Provide the [x, y] coordinate of the cell's center where the given text is located.  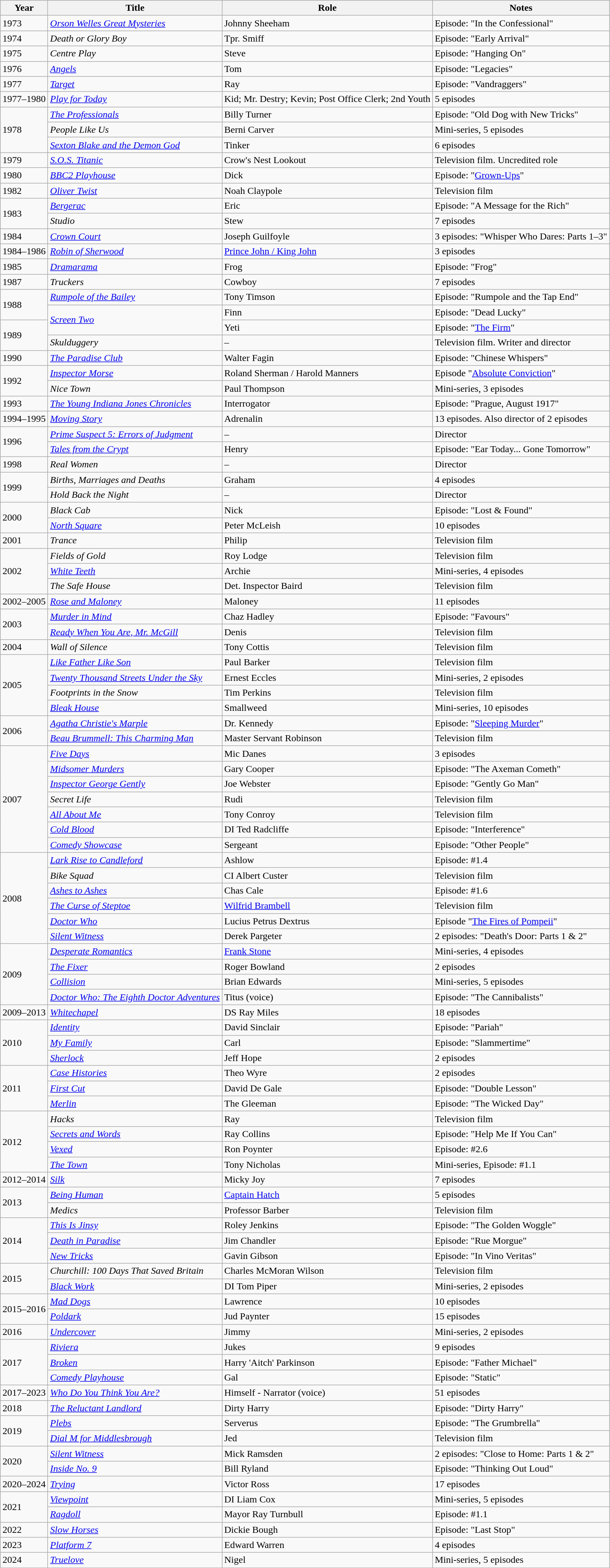
People Like Us [135, 130]
Broken [135, 1362]
Notes [521, 8]
Joseph Guilfoyle [327, 236]
Serverus [327, 1423]
Tales from the Crypt [135, 449]
Archie [327, 571]
Studio [135, 221]
All About Me [135, 814]
1976 [24, 69]
2002 [24, 571]
Bergerac [135, 206]
Twenty Thousand Streets Under the Sky [135, 678]
Mayor Ray Turnbull [327, 1514]
1983 [24, 213]
Midsomer Murders [135, 769]
Episode: #1.6 [521, 890]
Comedy Playhouse [135, 1377]
Episode: "Ear Today... Gone Tomorrow" [521, 449]
Riviera [135, 1347]
15 episodes [521, 1317]
Mini-series, 3 episodes [521, 388]
Episode: "Lost & Found" [521, 510]
Silk [135, 1180]
Roley Jenkins [327, 1225]
2013 [24, 1203]
Episode "The Fires of Pompeii" [521, 921]
2015 [24, 1279]
Episode: "The Firm" [521, 327]
Det. Inspector Baird [327, 586]
Angels [135, 69]
Bike Squad [135, 875]
Lawrence [327, 1301]
2017 [24, 1362]
Dirty Harry [327, 1408]
S.O.S. Titanic [135, 160]
Ron Poynter [327, 1149]
2005 [24, 685]
This Is Jinsy [135, 1225]
Moving Story [135, 419]
Title [135, 8]
Ernest Eccles [327, 678]
Denis [327, 632]
2009–2013 [24, 1012]
Paul Barker [327, 662]
1989 [24, 335]
2021 [24, 1507]
Beau Brummell: This Charming Man [135, 738]
Himself - Narrator (voice) [327, 1392]
Joe Webster [327, 784]
Gavin Gibson [327, 1256]
Jukes [327, 1347]
1990 [24, 358]
1979 [24, 160]
Mini-series, Episode: #1.1 [521, 1165]
Jeff Hope [327, 1058]
2007 [24, 799]
Graham [327, 480]
1974 [24, 38]
Sherlock [135, 1058]
Episode: "Chinese Whispers" [521, 358]
Hold Back the Night [135, 495]
2024 [24, 1560]
Episode: #1.1 [521, 1514]
Episode: "Other People" [521, 845]
Ray Collins [327, 1134]
The Curse of Steptoe [135, 906]
2014 [24, 1241]
Tpr. Smiff [327, 38]
Sergeant [327, 845]
Comedy Showcase [135, 845]
Ashes to Ashes [135, 890]
Billy Turner [327, 114]
Episode: "Thinking Out Loud" [521, 1469]
BBC2 Playhouse [135, 175]
Being Human [135, 1195]
Kid; Mr. Destry; Kevin; Post Office Clerk; 2nd Youth [327, 99]
2020 [24, 1461]
Prime Suspect 5: Errors of Judgment [135, 434]
1998 [24, 465]
Episode: "Early Arrival" [521, 38]
Secret Life [135, 799]
Rumpole of the Bailey [135, 297]
Episode: "In Vino Veritas" [521, 1256]
Eric [327, 206]
Trance [135, 541]
Oliver Twist [135, 191]
Television film. Uncredited role [521, 160]
Viewpoint [135, 1499]
2003 [24, 624]
Bill Ryland [327, 1469]
2 episodes: "Close to Home: Parts 1 & 2" [521, 1454]
Walter Fagin [327, 358]
Episode: "Static" [521, 1377]
Crown Court [135, 236]
Episode: "Old Dog with New Tricks" [521, 114]
Black Work [135, 1286]
Episode: "Hanging On" [521, 54]
Inside No. 9 [135, 1469]
Births, Marriages and Deaths [135, 480]
Mic Danes [327, 754]
Stew [327, 221]
Jed [327, 1438]
Victor Ross [327, 1484]
Episode: "The Cannibalists" [521, 997]
Mad Dogs [135, 1301]
Agatha Christie's Marple [135, 723]
Titus (voice) [327, 997]
The Reluctant Landlord [135, 1408]
Wall of Silence [135, 647]
Dial M for Middlesbrough [135, 1438]
Dick [327, 175]
17 episodes [521, 1484]
Tony Cottis [327, 647]
Collision [135, 982]
Yeti [327, 327]
Episode: "Father Michael" [521, 1362]
Doctor Who [135, 921]
Cowboy [327, 282]
2016 [24, 1332]
2015–2016 [24, 1309]
2001 [24, 541]
Cold Blood [135, 830]
51 episodes [521, 1392]
Henry [327, 449]
1977 [24, 84]
Interrogator [327, 403]
Robin of Sherwood [135, 251]
Maloney [327, 601]
The Fixer [135, 967]
Chaz Hadley [327, 616]
Episode: "Grown-Ups" [521, 175]
Platform 7 [135, 1545]
Case Histories [135, 1073]
Tony Nicholas [327, 1165]
11 episodes [521, 601]
Paul Thompson [327, 388]
The Young Indiana Jones Chronicles [135, 403]
Episode "Absolute Conviction" [521, 373]
2012 [24, 1141]
Target [135, 84]
Nick [327, 510]
1973 [24, 23]
Rose and Maloney [135, 601]
3 episodes: "Whisper Who Dares: Parts 1–3" [521, 236]
1987 [24, 282]
Dramarama [135, 267]
Episode: #1.4 [521, 860]
13 episodes. Also director of 2 episodes [521, 419]
1992 [24, 381]
Poldark [135, 1317]
Roger Bowland [327, 967]
Tony Conroy [327, 814]
Professor Barber [327, 1210]
Episode: "Help Me If You Can" [521, 1134]
Roland Sherman / Harold Manners [327, 373]
Episode: "Dead Lucky" [521, 312]
Doctor Who: The Eighth Doctor Adventures [135, 997]
Trying [135, 1484]
Vexed [135, 1149]
Edward Warren [327, 1545]
Roy Lodge [327, 556]
Murder in Mind [135, 616]
Charles McMoran Wilson [327, 1271]
Mini-series, 10 episodes [521, 708]
David Sinclair [327, 1027]
Master Servant Robinson [327, 738]
Merlin [135, 1103]
Captain Hatch [327, 1195]
2002–2005 [24, 601]
Episode: "Prague, August 1917" [521, 403]
Real Women [135, 465]
Finn [327, 312]
Death or Glory Boy [135, 38]
1985 [24, 267]
Whitechapel [135, 1012]
Role [327, 8]
The Paradise Club [135, 358]
Adrenalin [327, 419]
The Gleeman [327, 1103]
2008 [24, 898]
Episode: "The Wicked Day" [521, 1103]
Episode: "Pariah" [521, 1027]
Episode: "Favours" [521, 616]
Prince John / King John [327, 251]
Chas Cale [327, 890]
2023 [24, 1545]
Tinker [327, 145]
Episode: "In the Confessional" [521, 23]
Episode: "Sleeping Murder" [521, 723]
Hacks [135, 1119]
Churchill: 100 Days That Saved Britain [135, 1271]
Fields of Gold [135, 556]
David De Gale [327, 1088]
Steve [327, 54]
Dickie Bough [327, 1530]
18 episodes [521, 1012]
Dr. Kennedy [327, 723]
DS Ray Miles [327, 1012]
2022 [24, 1530]
2 episodes: "Death's Door: Parts 1 & 2" [521, 936]
2020–2024 [24, 1484]
Episode: "Gently Go Man" [521, 784]
2018 [24, 1408]
Crow's Nest Lookout [327, 160]
Brian Edwards [327, 982]
Smallweed [327, 708]
1982 [24, 191]
Skulduggery [135, 343]
1984 [24, 236]
Johnny Sheeham [327, 23]
Sexton Blake and the Demon God [135, 145]
Theo Wyre [327, 1073]
White Teeth [135, 571]
Episode: "Vandraggers" [521, 84]
Death in Paradise [135, 1241]
Episode: "Dirty Harry" [521, 1408]
Lark Rise to Candleford [135, 860]
Episode: "Rue Morgue" [521, 1241]
The Town [135, 1165]
Episode: "Interference" [521, 830]
Footprints in the Snow [135, 693]
Episode: "A Message for the Rich" [521, 206]
Jimmy [327, 1332]
1999 [24, 487]
Tony Timson [327, 297]
Gal [327, 1377]
2004 [24, 647]
Carl [327, 1043]
2006 [24, 731]
1994–1995 [24, 419]
New Tricks [135, 1256]
Micky Joy [327, 1180]
2000 [24, 518]
Screen Two [135, 320]
Identity [135, 1027]
2019 [24, 1431]
Frog [327, 267]
Black Cab [135, 510]
Episode: "The Axeman Cometh" [521, 769]
Five Days [135, 754]
Peter McLeish [327, 525]
Tim Perkins [327, 693]
Rudi [327, 799]
Inspector Morse [135, 373]
DI Ted Radcliffe [327, 830]
DI Liam Cox [327, 1499]
Medics [135, 1210]
Harry 'Aitch' Parkinson [327, 1362]
Episode: "Double Lesson" [521, 1088]
Episode: "Legacies" [521, 69]
Frank Stone [327, 952]
Year [24, 8]
Secrets and Words [135, 1134]
Tom [327, 69]
1988 [24, 305]
Undercover [135, 1332]
Berni Carver [327, 130]
Episode: "The Grumbrella" [521, 1423]
CI Albert Custer [327, 875]
Mick Ramsden [327, 1454]
1996 [24, 441]
The Professionals [135, 114]
Episode: "The Golden Woggle" [521, 1225]
Like Father Like Son [135, 662]
2011 [24, 1088]
Gary Cooper [327, 769]
1977–1980 [24, 99]
Noah Claypole [327, 191]
Bleak House [135, 708]
Who Do You Think You Are? [135, 1392]
Episode: "Frog" [521, 267]
1984–1986 [24, 251]
Television film. Writer and director [521, 343]
Philip [327, 541]
Lucius Petrus Dextrus [327, 921]
2010 [24, 1043]
1975 [24, 54]
Ready When You Are, Mr. McGill [135, 632]
Slow Horses [135, 1530]
Episode: "Slammertime" [521, 1043]
Desperate Romantics [135, 952]
Truelove [135, 1560]
Jud Paynter [327, 1317]
My Family [135, 1043]
1993 [24, 403]
Orson Welles Great Mysteries [135, 23]
Episode: "Last Stop" [521, 1530]
Play for Today [135, 99]
9 episodes [521, 1347]
2009 [24, 974]
Nigel [327, 1560]
2012–2014 [24, 1180]
Wilfrid Brambell [327, 906]
Nice Town [135, 388]
North Square [135, 525]
Derek Pargeter [327, 936]
The Safe House [135, 586]
Inspector George Gently [135, 784]
1980 [24, 175]
Jim Chandler [327, 1241]
Episode: "Rumpole and the Tap End" [521, 297]
Plebs [135, 1423]
1978 [24, 130]
6 episodes [521, 145]
DI Tom Piper [327, 1286]
2017–2023 [24, 1392]
Ragdoll [135, 1514]
Truckers [135, 282]
Ashlow [327, 860]
Episode: #2.6 [521, 1149]
First Cut [135, 1088]
Centre Play [135, 54]
